Scan for the cell matching the given text and deliver its [X, Y] coordinate at center. 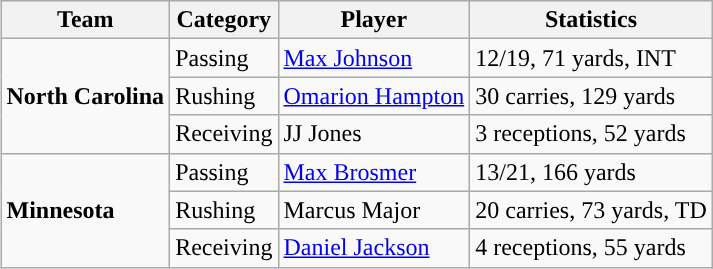
Statistics [592, 20]
Team [86, 20]
13/21, 166 yards [592, 172]
3 receptions, 52 yards [592, 134]
20 carries, 73 yards, TD [592, 210]
Omarion Hampton [374, 96]
Max Johnson [374, 58]
30 carries, 129 yards [592, 96]
North Carolina [86, 96]
Marcus Major [374, 210]
Daniel Jackson [374, 248]
12/19, 71 yards, INT [592, 58]
4 receptions, 55 yards [592, 248]
Max Brosmer [374, 172]
Player [374, 20]
Category [224, 20]
Minnesota [86, 210]
JJ Jones [374, 134]
